Scan for the cell matching the given text and deliver its [X, Y] coordinate at center. 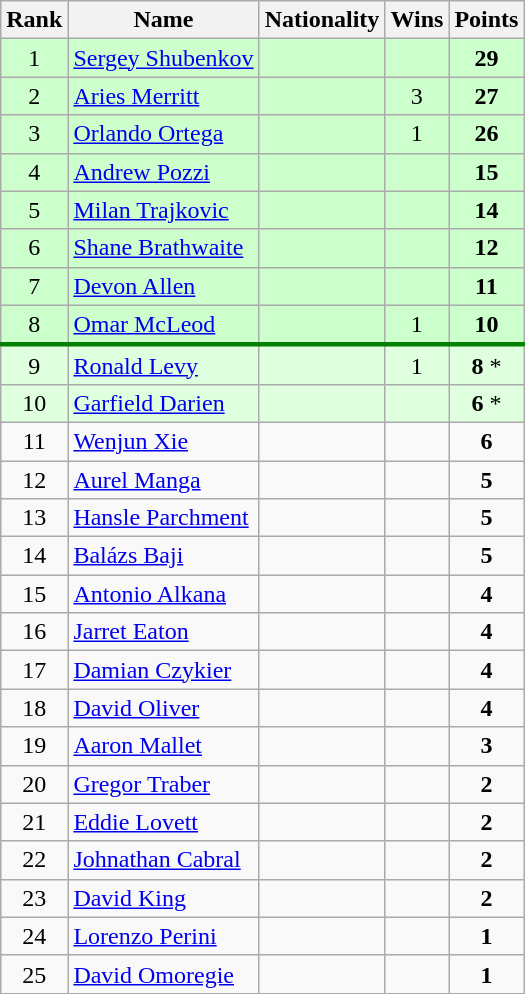
22 [34, 860]
David Oliver [164, 708]
David Omoregie [164, 974]
Hansle Parchment [164, 518]
Omar McLeod [164, 325]
Wins [417, 20]
23 [34, 898]
Damian Czykier [164, 670]
Aries Merritt [164, 96]
Shane Brathwaite [164, 248]
Ronald Levy [164, 365]
Garfield Darien [164, 403]
Lorenzo Perini [164, 936]
Nationality [322, 20]
Aurel Manga [164, 479]
Devon Allen [164, 286]
Points [486, 20]
26 [486, 134]
Johnathan Cabral [164, 860]
29 [486, 58]
Jarret Eaton [164, 632]
8 [34, 325]
16 [34, 632]
8 * [486, 365]
25 [34, 974]
9 [34, 365]
Orlando Ortega [164, 134]
Aaron Mallet [164, 746]
Eddie Lovett [164, 822]
Wenjun Xie [164, 441]
David King [164, 898]
7 [34, 286]
Name [164, 20]
Antonio Alkana [164, 594]
Balázs Baji [164, 556]
Milan Trajkovic [164, 210]
13 [34, 518]
24 [34, 936]
Sergey Shubenkov [164, 58]
17 [34, 670]
18 [34, 708]
Rank [34, 20]
20 [34, 784]
Gregor Traber [164, 784]
19 [34, 746]
27 [486, 96]
6 * [486, 403]
Andrew Pozzi [164, 172]
21 [34, 822]
